From the cell containing the given text, extract its center point as [X, Y] coordinate. 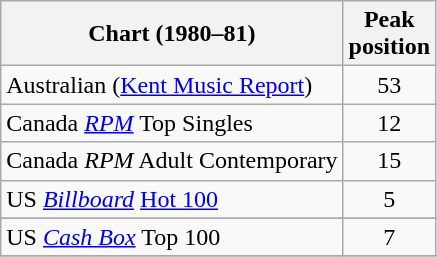
Peakposition [389, 34]
US Billboard Hot 100 [172, 199]
5 [389, 199]
Chart (1980–81) [172, 34]
12 [389, 123]
15 [389, 161]
7 [389, 237]
Australian (Kent Music Report) [172, 85]
Canada RPM Adult Contemporary [172, 161]
Canada RPM Top Singles [172, 123]
53 [389, 85]
US Cash Box Top 100 [172, 237]
